Identify which cell holds the provided text, then report its (x, y) central coordinate. 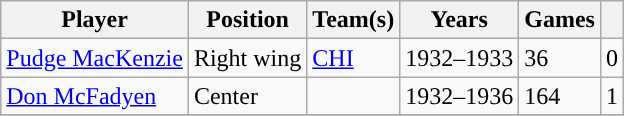
Center (247, 96)
1932–1936 (460, 96)
Position (247, 20)
1 (612, 96)
Pudge MacKenzie (95, 58)
164 (560, 96)
Games (560, 20)
Right wing (247, 58)
0 (612, 58)
36 (560, 58)
Team(s) (354, 20)
Years (460, 20)
CHI (354, 58)
1932–1933 (460, 58)
Don McFadyen (95, 96)
Player (95, 20)
